From the cell containing the given text, extract its center point as (X, Y) coordinate. 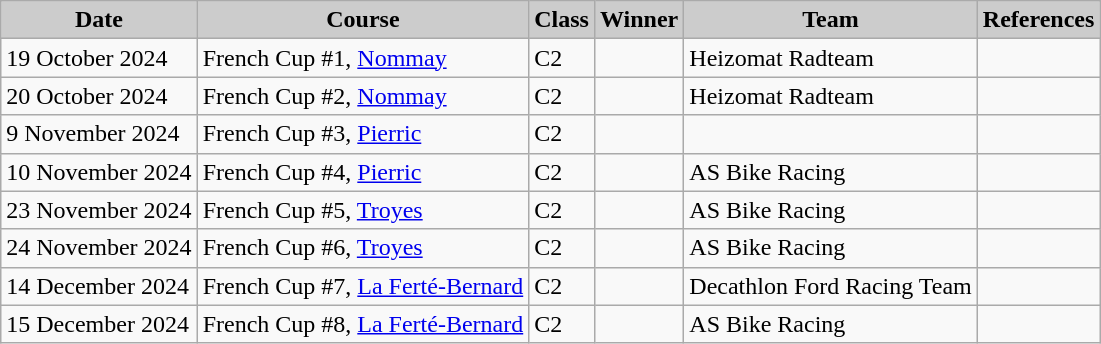
French Cup #3, Pierric (363, 134)
Course (363, 20)
French Cup #8, La Ferté-Bernard (363, 324)
French Cup #1, Nommay (363, 58)
French Cup #4, Pierric (363, 172)
19 October 2024 (99, 58)
References (1038, 20)
French Cup #2, Nommay (363, 96)
9 November 2024 (99, 134)
Team (831, 20)
Decathlon Ford Racing Team (831, 286)
Date (99, 20)
10 November 2024 (99, 172)
French Cup #6, Troyes (363, 248)
Winner (638, 20)
15 December 2024 (99, 324)
24 November 2024 (99, 248)
20 October 2024 (99, 96)
French Cup #7, La Ferté-Bernard (363, 286)
Class (562, 20)
French Cup #5, Troyes (363, 210)
23 November 2024 (99, 210)
14 December 2024 (99, 286)
